Search for the cell housing the specified text and yield its [X, Y] center coordinate. 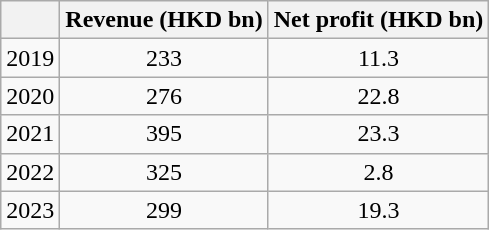
276 [164, 96]
233 [164, 58]
325 [164, 172]
2021 [30, 134]
395 [164, 134]
2023 [30, 210]
2020 [30, 96]
2019 [30, 58]
19.3 [378, 210]
11.3 [378, 58]
22.8 [378, 96]
299 [164, 210]
Revenue (HKD bn) [164, 20]
2022 [30, 172]
2.8 [378, 172]
23.3 [378, 134]
Net profit (HKD bn) [378, 20]
